For the text-containing cell, return its midpoint in (x, y) coordinate format. 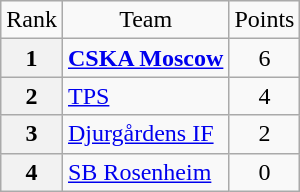
SB Rosenheim (145, 172)
Djurgårdens IF (145, 134)
0 (264, 172)
Rank (32, 20)
6 (264, 58)
1 (32, 58)
CSKA Moscow (145, 58)
Points (264, 20)
Team (145, 20)
TPS (145, 96)
3 (32, 134)
